Identify which cell holds the provided text, then report its [x, y] central coordinate. 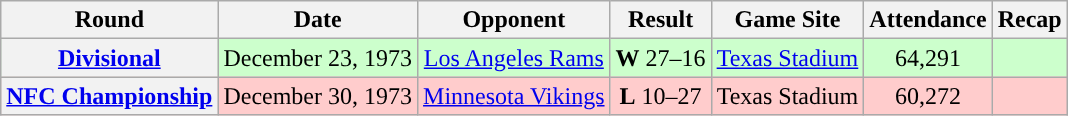
L 10–27 [660, 96]
Result [660, 20]
Minnesota Vikings [514, 96]
64,291 [928, 58]
NFC Championship [110, 96]
Los Angeles Rams [514, 58]
Date [318, 20]
Divisional [110, 58]
60,272 [928, 96]
Game Site [788, 20]
Recap [1030, 20]
W 27–16 [660, 58]
Attendance [928, 20]
Opponent [514, 20]
December 23, 1973 [318, 58]
Round [110, 20]
December 30, 1973 [318, 96]
